Find where the given text appears and provide that cell's center as (x, y) coordinate. 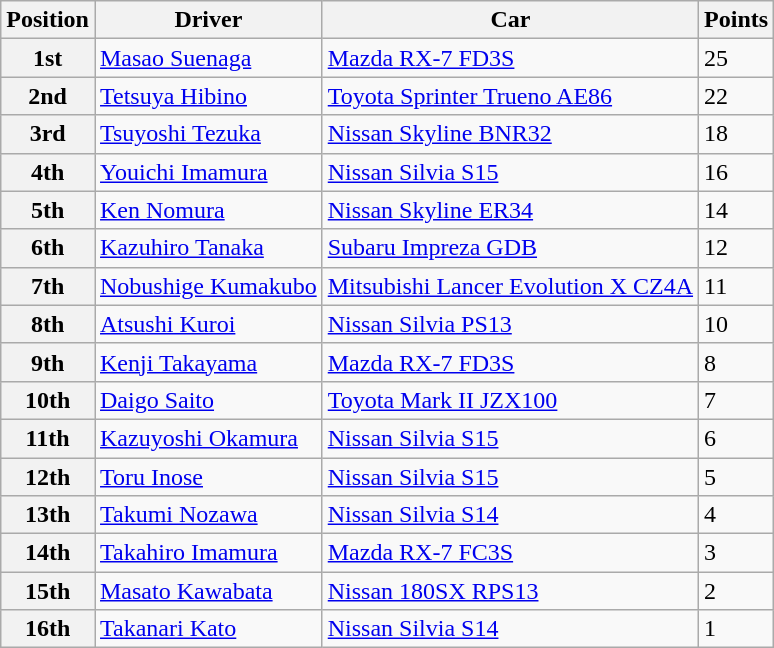
2nd (48, 96)
Driver (208, 20)
Points (736, 20)
16 (736, 172)
Position (48, 20)
18 (736, 134)
Toyota Mark II JZX100 (510, 400)
15th (48, 591)
Toru Inose (208, 477)
7th (48, 286)
4th (48, 172)
Ken Nomura (208, 210)
10th (48, 400)
Takanari Kato (208, 629)
Nissan Skyline BNR32 (510, 134)
4 (736, 515)
10 (736, 324)
12 (736, 248)
Nissan Skyline ER34 (510, 210)
Takumi Nozawa (208, 515)
Youichi Imamura (208, 172)
Takahiro Imamura (208, 553)
3rd (48, 134)
Masato Kawabata (208, 591)
Car (510, 20)
Kazuyoshi Okamura (208, 438)
Mazda RX-7 FC3S (510, 553)
9th (48, 362)
Tetsuya Hibino (208, 96)
5th (48, 210)
1 (736, 629)
Kazuhiro Tanaka (208, 248)
25 (736, 58)
Kenji Takayama (208, 362)
14th (48, 553)
Nissan Silvia PS13 (510, 324)
13th (48, 515)
7 (736, 400)
11 (736, 286)
14 (736, 210)
16th (48, 629)
Masao Suenaga (208, 58)
Mitsubishi Lancer Evolution X CZ4A (510, 286)
Daigo Saito (208, 400)
22 (736, 96)
Toyota Sprinter Trueno AE86 (510, 96)
Nissan 180SX RPS13 (510, 591)
Tsuyoshi Tezuka (208, 134)
8th (48, 324)
11th (48, 438)
Nobushige Kumakubo (208, 286)
Atsushi Kuroi (208, 324)
Subaru Impreza GDB (510, 248)
12th (48, 477)
8 (736, 362)
1st (48, 58)
6 (736, 438)
2 (736, 591)
3 (736, 553)
6th (48, 248)
5 (736, 477)
